Find where the given text appears and provide that cell's center as (x, y) coordinate. 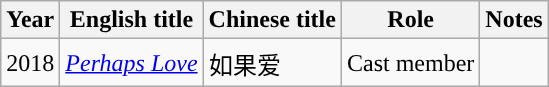
Perhaps Love (132, 62)
2018 (30, 62)
English title (132, 20)
如果爱 (272, 62)
Role (410, 20)
Year (30, 20)
Notes (514, 20)
Chinese title (272, 20)
Cast member (410, 62)
